From the cell containing the given text, extract its center point as (X, Y) coordinate. 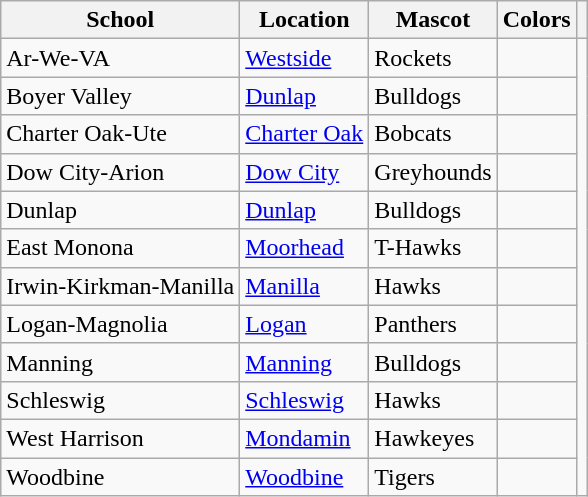
Westside (304, 58)
Charter Oak-Ute (120, 134)
Hawkeyes (433, 438)
Location (304, 20)
Tigers (433, 477)
East Monona (120, 248)
Mascot (433, 20)
Dow City-Arion (120, 172)
Manilla (304, 286)
T-Hawks (433, 248)
Irwin-Kirkman-Manilla (120, 286)
Charter Oak (304, 134)
School (120, 20)
Ar-We-VA (120, 58)
Rockets (433, 58)
Bobcats (433, 134)
Dow City (304, 172)
Logan (304, 324)
Greyhounds (433, 172)
Mondamin (304, 438)
Colors (536, 20)
Logan-Magnolia (120, 324)
Panthers (433, 324)
West Harrison (120, 438)
Boyer Valley (120, 96)
Moorhead (304, 248)
